Locate the cell with the specified text and output its [x, y] center coordinate. 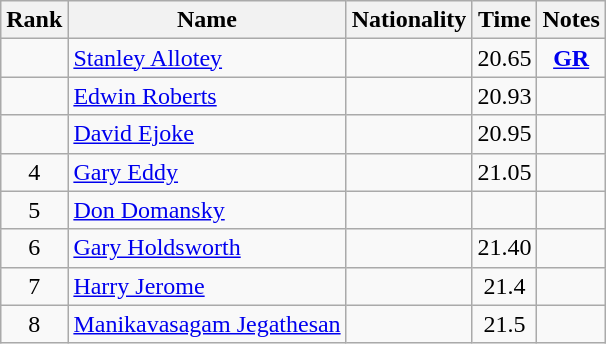
4 [34, 172]
20.93 [504, 96]
Time [504, 20]
20.95 [504, 134]
GR [571, 58]
Nationality [409, 20]
6 [34, 248]
Rank [34, 20]
Edwin Roberts [207, 96]
7 [34, 286]
21.05 [504, 172]
Gary Eddy [207, 172]
8 [34, 324]
21.5 [504, 324]
20.65 [504, 58]
Name [207, 20]
Notes [571, 20]
Gary Holdsworth [207, 248]
21.40 [504, 248]
Harry Jerome [207, 286]
21.4 [504, 286]
David Ejoke [207, 134]
Manikavasagam Jegathesan [207, 324]
5 [34, 210]
Don Domansky [207, 210]
Stanley Allotey [207, 58]
